Pinpoint the cell where the given text exists, returning its (x, y) midpoint coordinate. 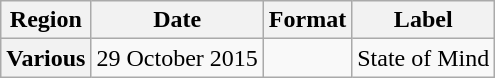
Date (177, 20)
State of Mind (424, 58)
Label (424, 20)
29 October 2015 (177, 58)
Various (46, 58)
Format (307, 20)
Region (46, 20)
